Locate the cell with the specified text and output its (X, Y) center coordinate. 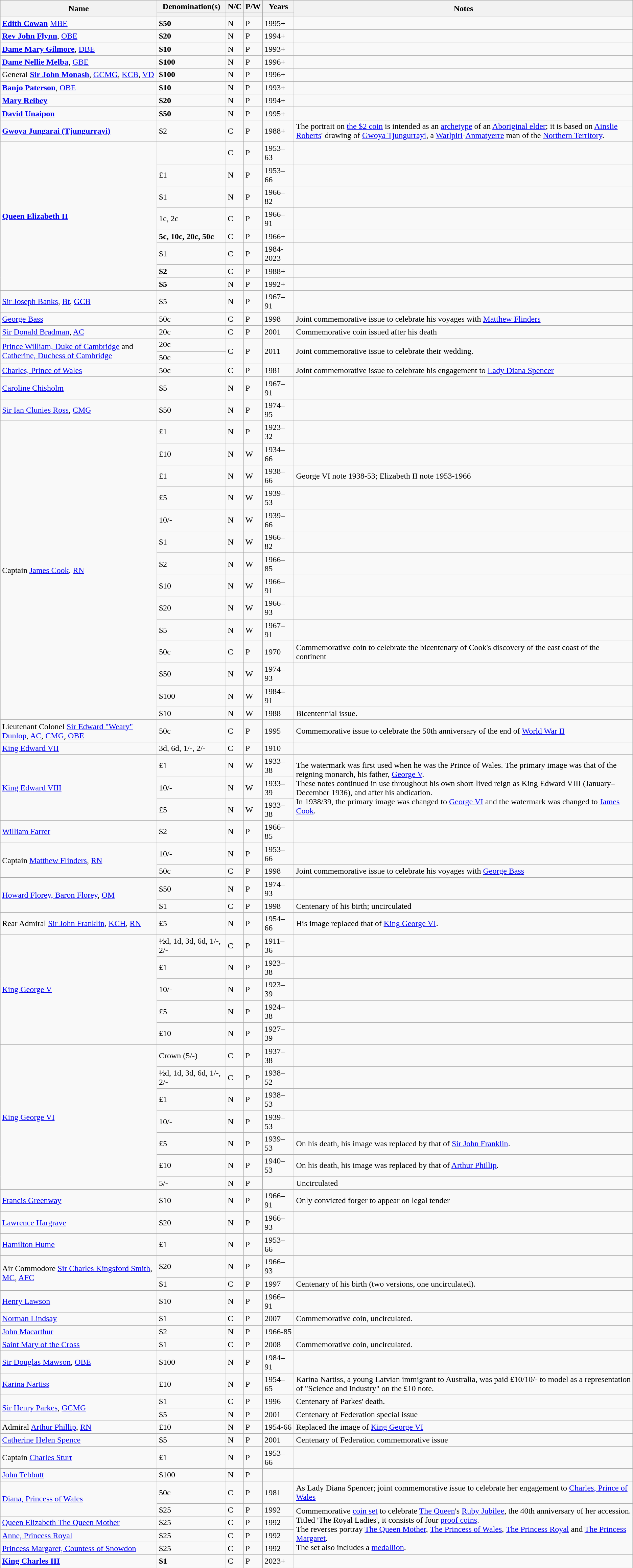
Crown (5/-) (191, 1055)
Commemorative issue to celebrate the 50th anniversary of the end of World War II (463, 731)
Sir Douglas Mawson, OBE (79, 1362)
Denomination(s) (191, 7)
1966+ (279, 236)
5c, 10c, 20c, 50c (191, 236)
1937–38 (279, 1055)
Lawrence Hargrave (79, 1222)
5/- (191, 1183)
Air Commodore Sir Charles Kingsford Smith, MC, AFC (79, 1273)
King Edward VII (79, 748)
2007 (279, 1319)
King George VI (79, 1117)
Sir Donald Bradman, AC (79, 332)
Admiral Arthur Phillip, RN (79, 1427)
Diana, Princess of Wales (79, 1499)
Sir Henry Parkes, GCMG (79, 1408)
1984-2023 (279, 254)
Hamilton Hume (79, 1245)
1c, 2c (191, 219)
Centenary of Parkes' death. (463, 1401)
Years (279, 7)
King Edward VIII (79, 787)
John Tebbutt (79, 1475)
Bicentennial issue. (463, 713)
1966-85 (279, 1332)
Notes (463, 9)
Joint commemorative issue to celebrate his voyages with George Bass (463, 871)
As Lady Diana Spencer; joint commemorative issue to celebrate her engagement to Charles, Prince of Wales (463, 1492)
1927–39 (279, 1034)
1954–65 (279, 1384)
1988 (279, 713)
1995 (279, 731)
P/W (253, 7)
1938–52 (279, 1078)
2023+ (279, 1561)
Mary Reibey (79, 100)
Henry Lawson (79, 1301)
Captain James Cook, RN (79, 570)
Banjo Paterson, OBE (79, 88)
Captain Charles Sturt (79, 1458)
2008 (279, 1344)
Prince William, Duke of Cambridge andCatherine, Duchess of Cambridge (79, 351)
John Macarthur (79, 1332)
1938–66 (279, 476)
Captain Matthew Flinders, RN (79, 860)
1911–36 (279, 946)
2011 (279, 351)
George Bass (79, 319)
Joint commemorative issue to celebrate their wedding. (463, 351)
1939–66 (279, 520)
Centenary of Federation special issue (463, 1414)
Dame Mary Gilmore, DBE (79, 49)
Joint commemorative issue to celebrate his engagement to Lady Diana Spencer (463, 370)
1923–39 (279, 990)
1910 (279, 748)
1953–63 (279, 153)
1933–39 (279, 787)
1940–53 (279, 1166)
1970 (279, 652)
Commemorative coin issued after his death (463, 332)
Charles, Prince of Wales (79, 370)
Commemorative coin to celebrate the bicentenary of Cook's discovery of the east coast of the continent (463, 652)
Centenary of Federation commemorative issue (463, 1440)
Edith Cowan MBE (79, 23)
Howard Florey, Baron Florey, OM (79, 895)
Catherine Helen Spence (79, 1440)
George VI note 1938-53; Elizabeth II note 1953-1966 (463, 476)
1934–66 (279, 454)
Rear Admiral Sir John Franklin, KCH, RN (79, 923)
3d, 6d, 1/-, 2/- (191, 748)
Only convicted forger to appear on legal tender (463, 1201)
Name (79, 9)
His image replaced that of King George VI. (463, 923)
Centenary of his birth (two versions, one uncirculated). (463, 1284)
Karina Nartiss (79, 1384)
King George V (79, 990)
N/C (235, 7)
Replaced the image of King George VI (463, 1427)
1997 (279, 1284)
Gwoya Jungarai (Tjungurrayi) (79, 131)
On his death, his image was replaced by that of Sir John Franklin. (463, 1144)
Karina Nartiss, a young Latvian immigrant to Australia, was paid £10/10/- to model as a representation of "Science and Industry" on the £10 note. (463, 1384)
King Charles III (79, 1561)
Queen Elizabeth The Queen Mother (79, 1523)
Joint commemorative issue to celebrate his voyages with Matthew Flinders (463, 319)
1954–66 (279, 923)
1924–38 (279, 1011)
David Unaipon (79, 113)
Sir Ian Clunies Ross, CMG (79, 410)
1954-66 (279, 1427)
Lieutenant Colonel Sir Edward "Weary" Dunlop, AC, CMG, OBE (79, 731)
Rev John Flynn, OBE (79, 36)
1996 (279, 1401)
Francis Greenway (79, 1201)
1992+ (279, 284)
Princess Margaret, Countess of Snowdon (79, 1548)
Centenary of his birth; uncirculated (463, 906)
Dame Nellie Melba, GBE (79, 62)
Saint Mary of the Cross (79, 1344)
General Sir John Monash, GCMG, KCB, VD (79, 75)
Sir Joseph Banks, Bt, GCB (79, 302)
Caroline Chisholm (79, 388)
On his death, his image was replaced by that of Arthur Phillip. (463, 1166)
William Farrer (79, 832)
Queen Elizabeth II (79, 216)
Uncirculated (463, 1183)
1974–95 (279, 410)
1923–38 (279, 967)
Anne, Princess Royal (79, 1536)
Norman Lindsay (79, 1319)
1938–53 (279, 1099)
1923–32 (279, 432)
